Capture the cell that displays the provided text and extract its (x, y) central coordinate. 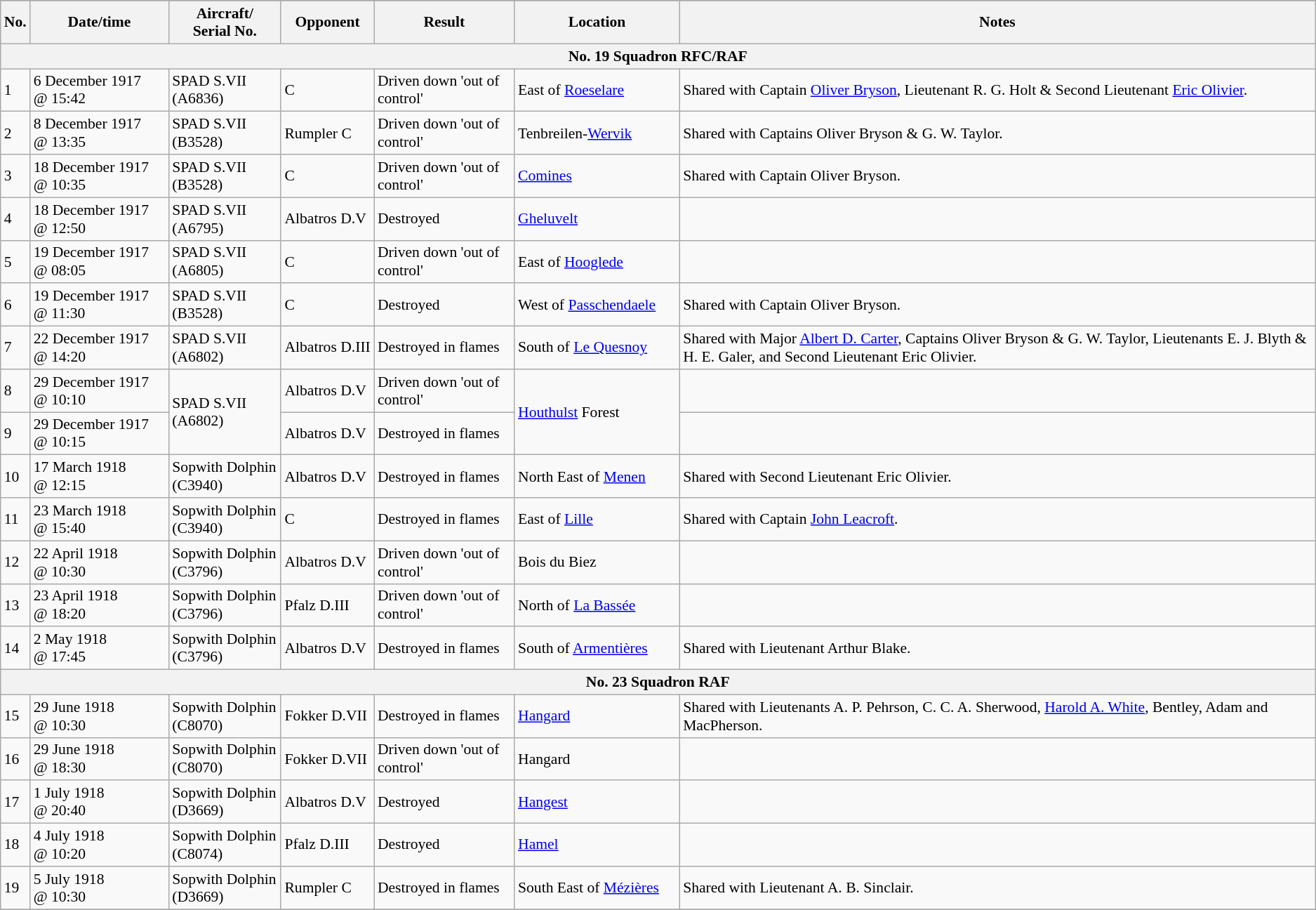
Shared with Lieutenant Arthur Blake. (997, 649)
29 June 1918@ 18:30 (100, 758)
8 December 1917@ 13:35 (100, 133)
Opponent (327, 22)
18 (15, 845)
15 (15, 716)
11 (15, 520)
22 April 1918@ 10:30 (100, 562)
1 (15, 90)
16 (15, 758)
Gheluvelt (597, 219)
East of Hooglede (597, 261)
7 (15, 348)
19 December 1917@ 11:30 (100, 305)
Shared with Captain John Leacroft. (997, 520)
2 (15, 133)
29 June 1918@ 10:30 (100, 716)
18 December 1917@ 10:35 (100, 176)
Shared with Second Lieutenant Eric Olivier. (997, 476)
SPAD S.VII(A6836) (225, 90)
East of Lille (597, 520)
Shared with Lieutenants A. P. Pehrson, C. C. A. Sherwood, Harold A. White, Bentley, Adam and MacPherson. (997, 716)
9 (15, 434)
Aircraft/Serial No. (225, 22)
Albatros D.III (327, 348)
23 March 1918@ 15:40 (100, 520)
5 July 1918@ 10:30 (100, 888)
14 (15, 649)
2 May 1918@ 17:45 (100, 649)
4 (15, 219)
19 (15, 888)
Bois du Biez (597, 562)
West of Passchendaele (597, 305)
1 July 1918@ 20:40 (100, 802)
17 March 1918@ 12:15 (100, 476)
Result (444, 22)
No. 23 Squadron RAF (658, 682)
Location (597, 22)
Tenbreilen-Wervik (597, 133)
13 (15, 605)
SPAD S.VII(A6795) (225, 219)
North of La Bassée (597, 605)
29 December 1917@ 10:10 (100, 390)
Shared with Major Albert D. Carter, Captains Oliver Bryson & G. W. Taylor, Lieutenants E. J. Blyth & H. E. Galer, and Second Lieutenant Eric Olivier. (997, 348)
South of Le Quesnoy (597, 348)
Sopwith Dolphin(C8074) (225, 845)
17 (15, 802)
Shared with Captain Oliver Bryson, Lieutenant R. G. Holt & Second Lieutenant Eric Olivier. (997, 90)
5 (15, 261)
29 December 1917@ 10:15 (100, 434)
3 (15, 176)
19 December 1917@ 08:05 (100, 261)
No. (15, 22)
South of Armentières (597, 649)
Notes (997, 22)
Shared with Captains Oliver Bryson & G. W. Taylor. (997, 133)
22 December 1917@ 14:20 (100, 348)
SPAD S.VII(A6805) (225, 261)
8 (15, 390)
10 (15, 476)
Hamel (597, 845)
6 (15, 305)
North East of Menen (597, 476)
No. 19 Squadron RFC/RAF (658, 56)
6 December 1917@ 15:42 (100, 90)
Shared with Lieutenant A. B. Sinclair. (997, 888)
South East of Mézières (597, 888)
Hangest (597, 802)
Houthulst Forest (597, 412)
4 July 1918@ 10:20 (100, 845)
18 December 1917@ 12:50 (100, 219)
East of Roeselare (597, 90)
Date/time (100, 22)
12 (15, 562)
23 April 1918@ 18:20 (100, 605)
Comines (597, 176)
